From the cell containing the given text, extract its center point as (x, y) coordinate. 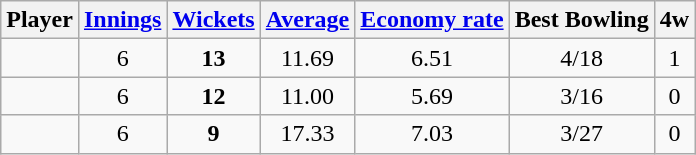
Average (308, 20)
3/27 (582, 134)
Wickets (214, 20)
7.03 (432, 134)
9 (214, 134)
Best Bowling (582, 20)
3/16 (582, 96)
Player (40, 20)
17.33 (308, 134)
6.51 (432, 58)
4w (674, 20)
12 (214, 96)
4/18 (582, 58)
Economy rate (432, 20)
11.69 (308, 58)
13 (214, 58)
1 (674, 58)
Innings (122, 20)
11.00 (308, 96)
5.69 (432, 96)
